Extract the [x, y] coordinate from the center of the cell holding the provided text.  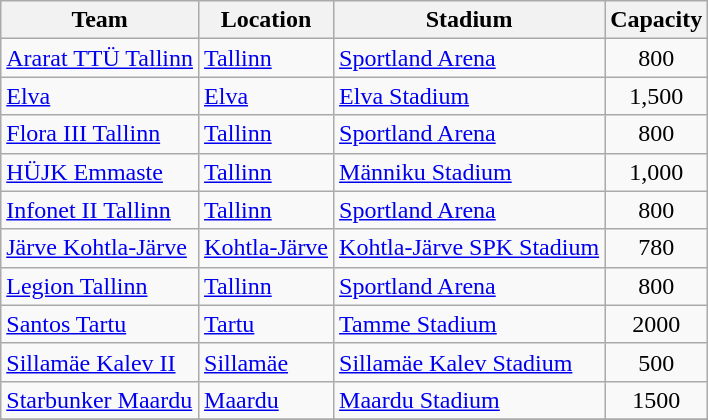
Location [266, 20]
1,500 [656, 96]
Santos Tartu [100, 324]
Team [100, 20]
Tamme Stadium [470, 324]
Ararat TTÜ Tallinn [100, 58]
Legion Tallinn [100, 286]
Maardu Stadium [470, 400]
Sillamäe [266, 362]
Starbunker Maardu [100, 400]
Sillamäe Kalev II [100, 362]
780 [656, 248]
Kohtla-Järve SPK Stadium [470, 248]
Infonet II Tallinn [100, 210]
Kohtla-Järve [266, 248]
Järve Kohtla-Järve [100, 248]
Stadium [470, 20]
Maardu [266, 400]
500 [656, 362]
2000 [656, 324]
Elva Stadium [470, 96]
Tartu [266, 324]
Capacity [656, 20]
1500 [656, 400]
Männiku Stadium [470, 172]
Flora III Tallinn [100, 134]
HÜJK Emmaste [100, 172]
1,000 [656, 172]
Sillamäe Kalev Stadium [470, 362]
